Identify which cell holds the provided text, then report its [X, Y] central coordinate. 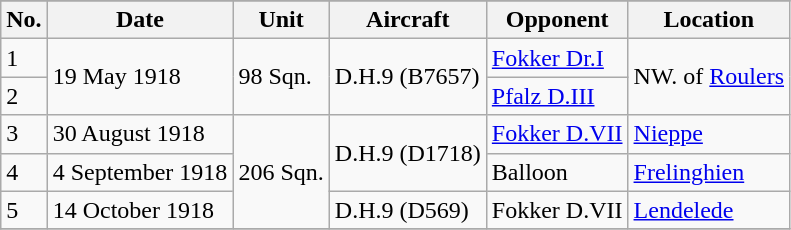
3 [24, 134]
D.H.9 (D569) [408, 210]
Balloon [557, 172]
30 August 1918 [140, 134]
NW. of Roulers [709, 77]
Location [709, 20]
1 [24, 58]
D.H.9 (B7657) [408, 77]
Date [140, 20]
98 Sqn. [281, 77]
Aircraft [408, 20]
Unit [281, 20]
2 [24, 96]
Opponent [557, 20]
Fokker Dr.I [557, 58]
4 September 1918 [140, 172]
4 [24, 172]
D.H.9 (D1718) [408, 153]
14 October 1918 [140, 210]
19 May 1918 [140, 77]
Nieppe [709, 134]
Frelinghien [709, 172]
5 [24, 210]
No. [24, 20]
Pfalz D.III [557, 96]
Lendelede [709, 210]
206 Sqn. [281, 172]
